Pinpoint the cell where the given text exists, returning its [X, Y] midpoint coordinate. 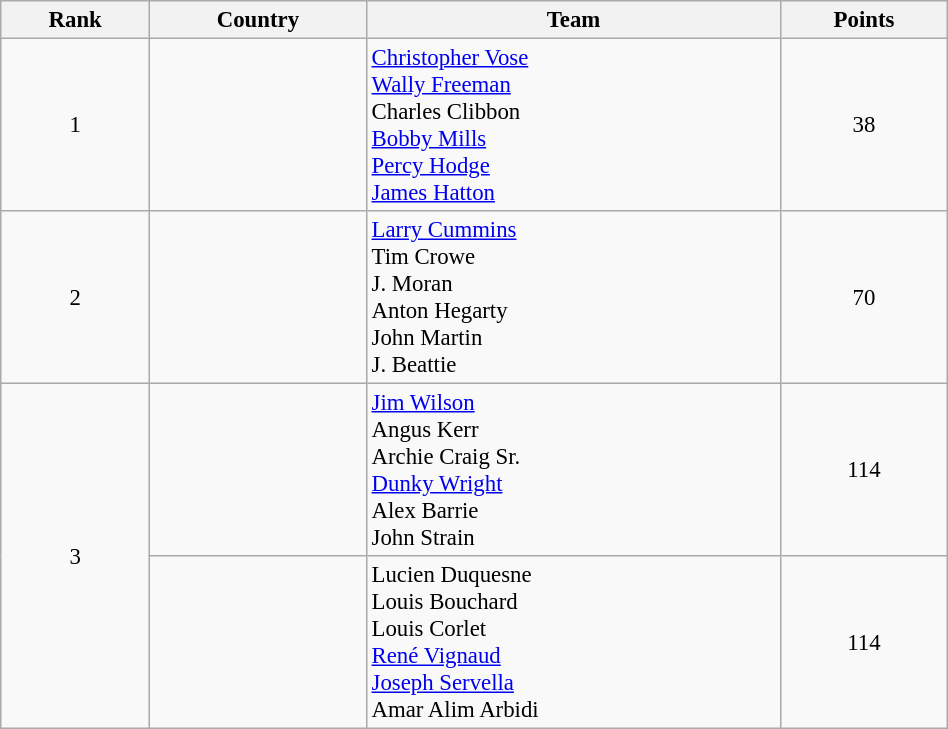
38 [864, 126]
Country [258, 20]
Lucien DuquesneLouis BouchardLouis CorletRené VignaudJoseph ServellaAmar Alim Arbidi [573, 642]
Jim WilsonAngus KerrArchie Craig Sr.Dunky WrightAlex BarrieJohn Strain [573, 470]
Points [864, 20]
2 [76, 298]
70 [864, 298]
Rank [76, 20]
Christopher VoseWally FreemanCharles ClibbonBobby MillsPercy HodgeJames Hatton [573, 126]
Larry CumminsTim CroweJ. MoranAnton HegartyJohn MartinJ. Beattie [573, 298]
Team [573, 20]
3 [76, 556]
1 [76, 126]
